Return [x, y] of the center of cell containing provided text 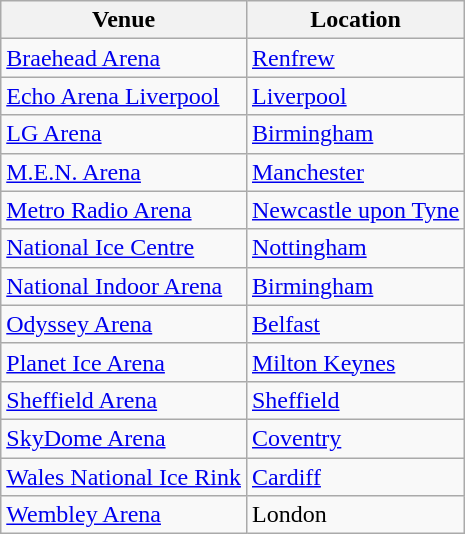
Belfast [355, 324]
Venue [124, 20]
Cardiff [355, 477]
Braehead Arena [124, 58]
Newcastle upon Tyne [355, 210]
Liverpool [355, 96]
Metro Radio Arena [124, 210]
National Indoor Arena [124, 286]
Wales National Ice Rink [124, 477]
Manchester [355, 172]
Milton Keynes [355, 362]
LG Arena [124, 134]
Odyssey Arena [124, 324]
Nottingham [355, 248]
Sheffield [355, 400]
SkyDome Arena [124, 438]
M.E.N. Arena [124, 172]
Sheffield Arena [124, 400]
Coventry [355, 438]
National Ice Centre [124, 248]
London [355, 515]
Echo Arena Liverpool [124, 96]
Location [355, 20]
Planet Ice Arena [124, 362]
Renfrew [355, 58]
Wembley Arena [124, 515]
